Extract the [x, y] coordinate from the center of the cell holding the provided text.  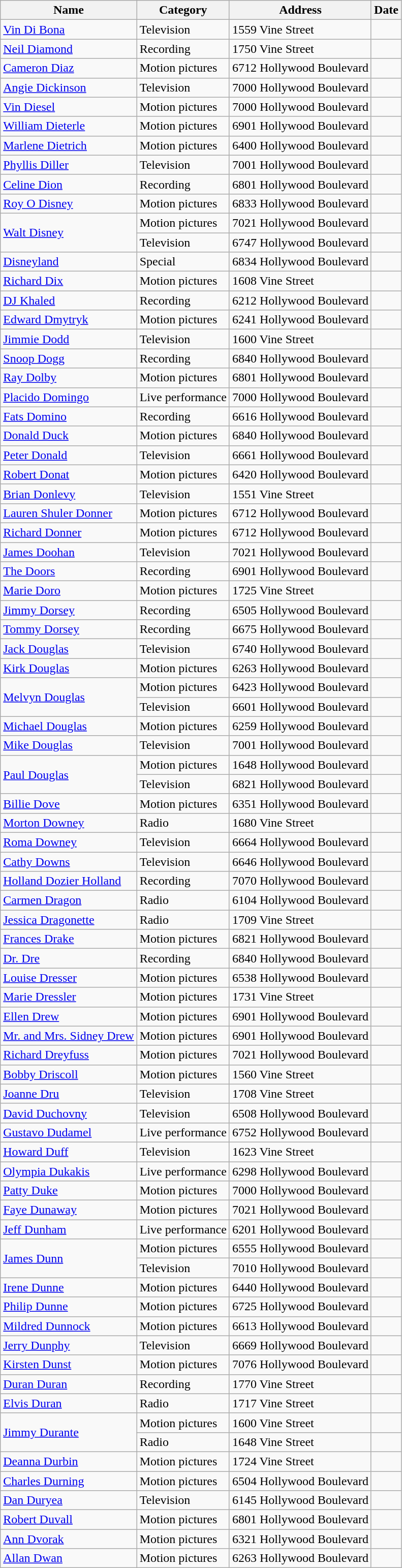
6725 Hollywood Boulevard [300, 1307]
Ann Dvorak [69, 1539]
1725 Vine Street [300, 591]
Marie Doro [69, 591]
DJ Khaled [69, 300]
6601 Hollywood Boulevard [300, 707]
Marie Dressler [69, 997]
1731 Vine Street [300, 997]
Billie Dove [69, 803]
Disneyland [69, 262]
Carmen Dragon [69, 900]
Paul Douglas [69, 774]
1750 Vine Street [300, 49]
6145 Hollywood Boulevard [300, 1500]
Roy O Disney [69, 203]
6747 Hollywood Boulevard [300, 243]
6675 Hollywood Boulevard [300, 629]
Mr. and Mrs. Sidney Drew [69, 1036]
Fats Domino [69, 416]
6298 Hollywood Boulevard [300, 1171]
6669 Hollywood Boulevard [300, 1345]
1724 Vine Street [300, 1461]
6201 Hollywood Boulevard [300, 1229]
Ray Dolby [69, 378]
6440 Hollywood Boulevard [300, 1287]
Jimmy Durante [69, 1432]
6664 Hollywood Boulevard [300, 842]
Snoop Dogg [69, 358]
Mike Douglas [69, 745]
Holland Dozier Holland [69, 881]
6241 Hollywood Boulevard [300, 320]
Phyllis Diller [69, 165]
Frances Drake [69, 939]
6616 Hollywood Boulevard [300, 416]
Michael Douglas [69, 726]
6423 Hollywood Boulevard [300, 687]
6508 Hollywood Boulevard [300, 1113]
1608 Vine Street [300, 281]
Deanna Durbin [69, 1461]
Olympia Dukakis [69, 1171]
Address [300, 10]
6834 Hollywood Boulevard [300, 262]
Allan Dwan [69, 1558]
Peter Donald [69, 455]
Marlene Dietrich [69, 145]
6538 Hollywood Boulevard [300, 978]
Roma Downey [69, 842]
6504 Hollywood Boulevard [300, 1481]
Faye Dunaway [69, 1210]
Edward Dmytryk [69, 320]
Robert Donat [69, 474]
Bobby Driscoll [69, 1074]
David Duchovny [69, 1113]
Cathy Downs [69, 862]
1648 Hollywood Boulevard [300, 765]
Jeff Dunham [69, 1229]
1648 Vine Street [300, 1442]
Angie Dickinson [69, 87]
7076 Hollywood Boulevard [300, 1365]
6351 Hollywood Boulevard [300, 803]
Robert Duvall [69, 1520]
Jerry Dunphy [69, 1345]
6259 Hollywood Boulevard [300, 726]
Duran Duran [69, 1384]
1560 Vine Street [300, 1074]
Category [183, 10]
Kirsten Dunst [69, 1365]
Celine Dion [69, 184]
1708 Vine Street [300, 1094]
Richard Dix [69, 281]
1717 Vine Street [300, 1403]
Vin Di Bona [69, 29]
Ellen Drew [69, 1016]
1680 Vine Street [300, 823]
Mildred Dunnock [69, 1326]
1709 Vine Street [300, 920]
Dan Duryea [69, 1500]
6420 Hollywood Boulevard [300, 474]
Vin Diesel [69, 107]
1623 Vine Street [300, 1152]
1559 Vine Street [300, 29]
1551 Vine Street [300, 494]
Cameron Diaz [69, 68]
6752 Hollywood Boulevard [300, 1132]
Special [183, 262]
6833 Hollywood Boulevard [300, 203]
6646 Hollywood Boulevard [300, 862]
Kirk Douglas [69, 668]
Howard Duff [69, 1152]
Richard Dreyfuss [69, 1055]
6212 Hollywood Boulevard [300, 300]
Walt Disney [69, 232]
6555 Hollywood Boulevard [300, 1249]
William Dieterle [69, 126]
Brian Donlevy [69, 494]
6613 Hollywood Boulevard [300, 1326]
Richard Donner [69, 532]
Melvyn Douglas [69, 697]
Morton Downey [69, 823]
Patty Duke [69, 1191]
Name [69, 10]
6104 Hollywood Boulevard [300, 900]
Lauren Shuler Donner [69, 513]
1770 Vine Street [300, 1384]
6661 Hollywood Boulevard [300, 455]
Jimmy Dorsey [69, 610]
7070 Hollywood Boulevard [300, 881]
Jessica Dragonette [69, 920]
Charles Durning [69, 1481]
Gustavo Dudamel [69, 1132]
Placido Domingo [69, 397]
Joanne Dru [69, 1094]
Dr. Dre [69, 958]
Tommy Dorsey [69, 629]
Jack Douglas [69, 649]
Irene Dunne [69, 1287]
Donald Duck [69, 436]
Elvis Duran [69, 1403]
Jimmie Dodd [69, 339]
The Doors [69, 571]
6505 Hollywood Boulevard [300, 610]
James Dunn [69, 1258]
James Doohan [69, 552]
Philip Dunne [69, 1307]
6321 Hollywood Boulevard [300, 1539]
Neil Diamond [69, 49]
Louise Dresser [69, 978]
7010 Hollywood Boulevard [300, 1268]
6400 Hollywood Boulevard [300, 145]
Date [386, 10]
6740 Hollywood Boulevard [300, 649]
